Find where the given text appears and provide that cell's center as (X, Y) coordinate. 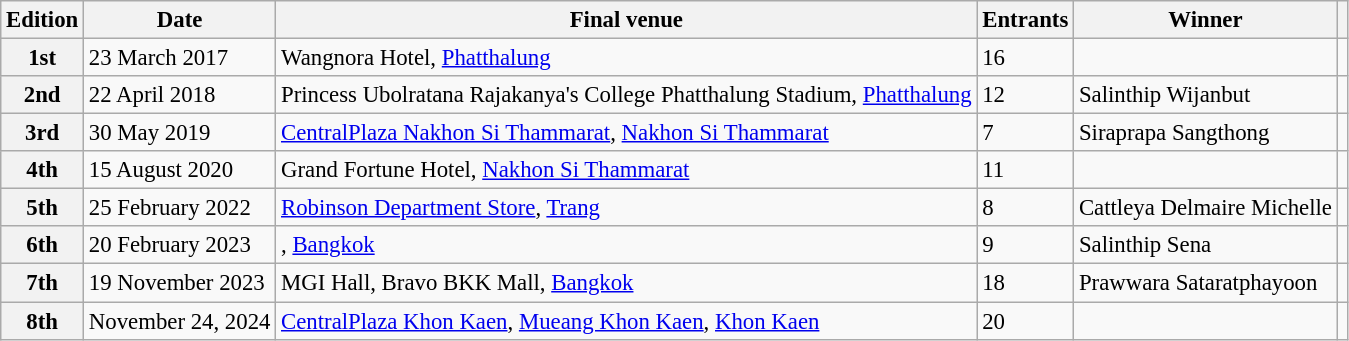
CentralPlaza Nakhon Si Thammarat, Nakhon Si Thammarat (626, 133)
7th (42, 283)
8 (1026, 208)
9 (1026, 245)
Entrants (1026, 20)
25 February 2022 (180, 208)
, Bangkok (626, 245)
4th (42, 170)
Date (180, 20)
11 (1026, 170)
Prawwara Sataratphayoon (1206, 283)
19 November 2023 (180, 283)
Edition (42, 20)
5th (42, 208)
Wangnora Hotel, Phatthalung (626, 58)
18 (1026, 283)
23 March 2017 (180, 58)
8th (42, 321)
30 May 2019 (180, 133)
Siraprapa Sangthong (1206, 133)
6th (42, 245)
Salinthip Sena (1206, 245)
20 February 2023 (180, 245)
Final venue (626, 20)
16 (1026, 58)
3rd (42, 133)
22 April 2018 (180, 95)
2nd (42, 95)
Salinthip Wijanbut (1206, 95)
7 (1026, 133)
15 August 2020 (180, 170)
November 24, 2024 (180, 321)
12 (1026, 95)
20 (1026, 321)
Princess Ubolratana Rajakanya's College Phatthalung Stadium, Phatthalung (626, 95)
Winner (1206, 20)
Cattleya Delmaire Michelle (1206, 208)
Robinson Department Store, Trang (626, 208)
Grand Fortune Hotel, Nakhon Si Thammarat (626, 170)
MGI Hall, Bravo BKK Mall, Bangkok (626, 283)
1st (42, 58)
CentralPlaza Khon Kaen, Mueang Khon Kaen, Khon Kaen (626, 321)
